Return the [x, y] coordinate for the center point of the cell that contains the specified text.  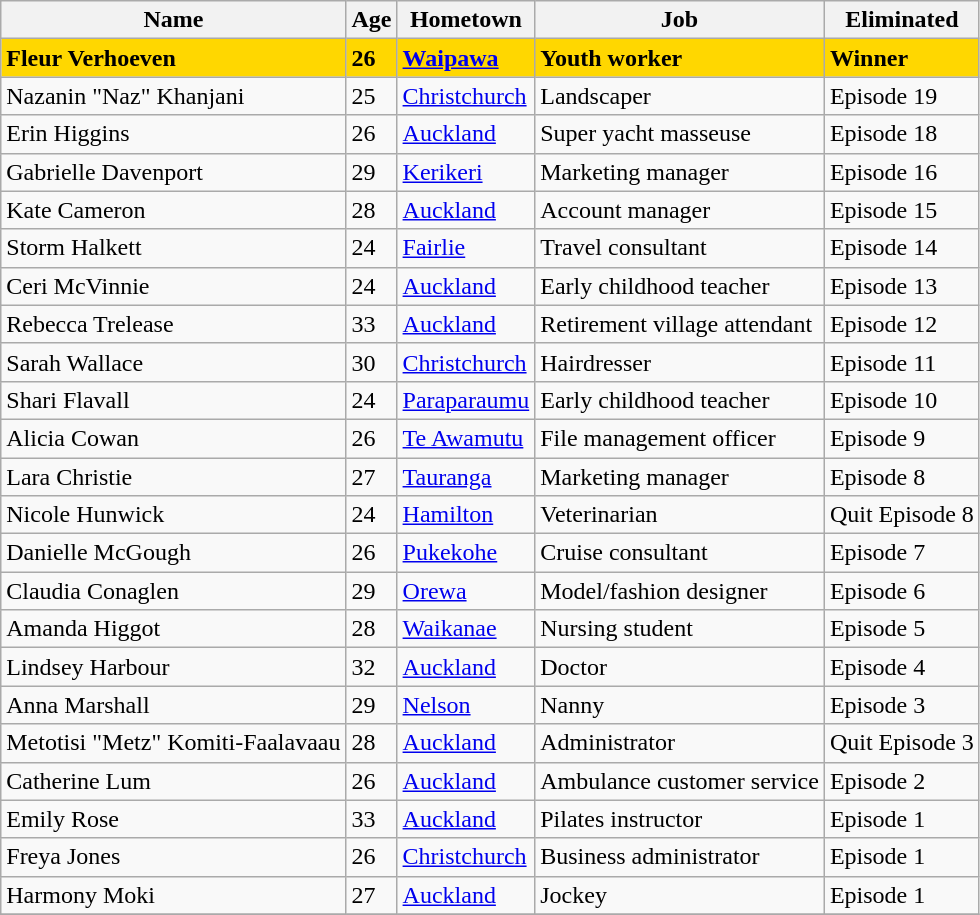
Hometown [466, 20]
Episode 6 [902, 591]
Cruise consultant [680, 553]
Freya Jones [174, 857]
Emily Rose [174, 819]
Harmony Moki [174, 895]
Landscaper [680, 96]
Episode 11 [902, 362]
Anna Marshall [174, 705]
Metotisi "Metz" Komiti-Faalavaau [174, 743]
Jockey [680, 895]
Fairlie [466, 248]
File management officer [680, 438]
Ceri McVinnie [174, 286]
Episode 10 [902, 400]
Episode 4 [902, 667]
Sarah Wallace [174, 362]
Eliminated [902, 20]
32 [372, 667]
Nazanin "Naz" Khanjani [174, 96]
Nelson [466, 705]
Doctor [680, 667]
Veterinarian [680, 515]
Te Awamutu [466, 438]
Catherine Lum [174, 781]
Amanda Higgot [174, 629]
Episode 13 [902, 286]
Name [174, 20]
Retirement village attendant [680, 324]
Quit Episode 3 [902, 743]
Ambulance customer service [680, 781]
Tauranga [466, 477]
Claudia Conaglen [174, 591]
Episode 16 [902, 172]
Fleur Verhoeven [174, 58]
Orewa [466, 591]
Travel consultant [680, 248]
Pilates instructor [680, 819]
Nanny [680, 705]
Winner [902, 58]
Business administrator [680, 857]
Job [680, 20]
Episode 8 [902, 477]
Youth worker [680, 58]
Erin Higgins [174, 134]
Kerikeri [466, 172]
Super yacht masseuse [680, 134]
Episode 12 [902, 324]
Nursing student [680, 629]
Waipawa [466, 58]
Paraparaumu [466, 400]
Danielle McGough [174, 553]
Lindsey Harbour [174, 667]
Episode 7 [902, 553]
Storm Halkett [174, 248]
Episode 15 [902, 210]
Episode 18 [902, 134]
Gabrielle Davenport [174, 172]
Rebecca Trelease [174, 324]
Hairdresser [680, 362]
Pukekohe [466, 553]
Hamilton [466, 515]
Shari Flavall [174, 400]
Episode 9 [902, 438]
Episode 5 [902, 629]
Episode 19 [902, 96]
Administrator [680, 743]
25 [372, 96]
Lara Christie [174, 477]
Age [372, 20]
Episode 2 [902, 781]
Model/fashion designer [680, 591]
Episode 3 [902, 705]
Account manager [680, 210]
Kate Cameron [174, 210]
Nicole Hunwick [174, 515]
30 [372, 362]
Waikanae [466, 629]
Alicia Cowan [174, 438]
Quit Episode 8 [902, 515]
Episode 14 [902, 248]
